Determine the (X, Y) coordinate at the center of the cell enclosing the given text.  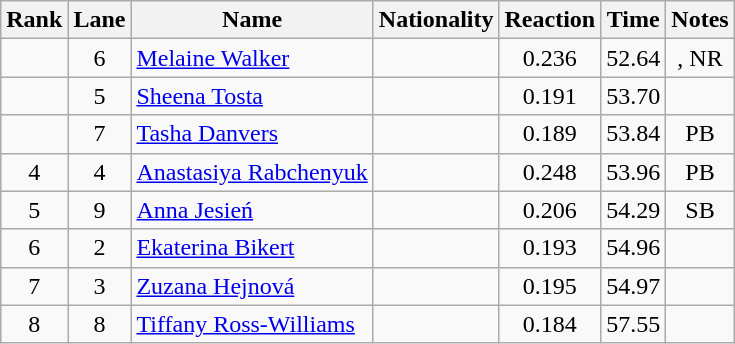
54.29 (634, 210)
Zuzana Hejnová (252, 286)
0.191 (550, 96)
Anastasiya Rabchenyuk (252, 172)
0.184 (550, 324)
Tiffany Ross-Williams (252, 324)
Lane (100, 20)
0.189 (550, 134)
Notes (700, 20)
2 (100, 248)
Ekaterina Bikert (252, 248)
54.96 (634, 248)
54.97 (634, 286)
, NR (700, 58)
Nationality (436, 20)
0.236 (550, 58)
Reaction (550, 20)
0.193 (550, 248)
53.70 (634, 96)
9 (100, 210)
SB (700, 210)
0.195 (550, 286)
Tasha Danvers (252, 134)
57.55 (634, 324)
53.96 (634, 172)
Anna Jesień (252, 210)
53.84 (634, 134)
Melaine Walker (252, 58)
Time (634, 20)
52.64 (634, 58)
Rank (34, 20)
0.248 (550, 172)
0.206 (550, 210)
3 (100, 286)
Name (252, 20)
Sheena Tosta (252, 96)
